Return (x, y) of the center of cell containing provided text 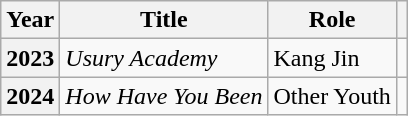
Year (30, 20)
2024 (30, 96)
2023 (30, 58)
Usury Academy (164, 58)
Other Youth (332, 96)
Kang Jin (332, 58)
Title (164, 20)
Role (332, 20)
How Have You Been (164, 96)
